From the cell containing the given text, extract its center point as [x, y] coordinate. 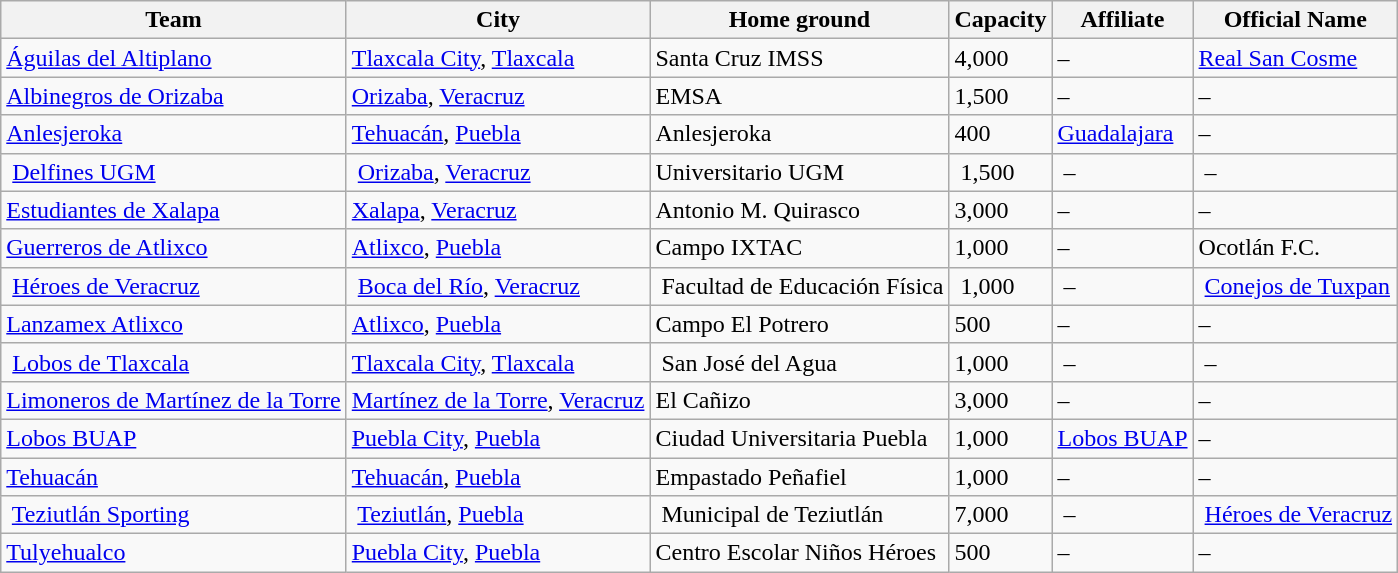
Tehuacán [174, 477]
Team [174, 20]
Conejos de Tuxpan [1296, 286]
Albinegros de Orizaba [174, 96]
El Cañizo [800, 400]
Facultad de Educación Física [800, 286]
Official Name [1296, 20]
Tulyehualco [174, 553]
Xalapa, Veracruz [498, 210]
Antonio M. Quirasco [800, 210]
Affiliate [1122, 20]
Campo IXTAC [800, 248]
Lanzamex Atlixco [174, 324]
Campo El Potrero [800, 324]
Real San Cosme [1296, 58]
Lobos de Tlaxcala [174, 362]
Universitario UGM [800, 172]
Ocotlán F.C. [1296, 248]
Teziutlán Sporting [174, 515]
Águilas del Altiplano [174, 58]
Estudiantes de Xalapa [174, 210]
San José del Agua [800, 362]
Boca del Río, Veracruz [498, 286]
Guerreros de Atlixco [174, 248]
Empastado Peñafiel [800, 477]
Ciudad Universitaria Puebla [800, 438]
City [498, 20]
Guadalajara [1122, 134]
Home ground [800, 20]
Santa Cruz IMSS [800, 58]
4,000 [1000, 58]
Capacity [1000, 20]
Teziutlán, Puebla [498, 515]
Limoneros de Martínez de la Torre [174, 400]
Municipal de Teziutlán [800, 515]
400 [1000, 134]
Delfines UGM [174, 172]
EMSA [800, 96]
Centro Escolar Niños Héroes [800, 553]
7,000 [1000, 515]
Martínez de la Torre, Veracruz [498, 400]
